Find where the given text appears and provide that cell's center as [X, Y] coordinate. 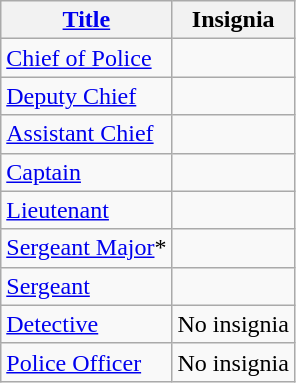
Lieutenant [86, 210]
Sergeant [86, 286]
Detective [86, 324]
Insignia [233, 20]
Police Officer [86, 362]
Sergeant Major* [86, 248]
Captain [86, 172]
Chief of Police [86, 58]
Assistant Chief [86, 134]
Title [86, 20]
Deputy Chief [86, 96]
